Determine the [x, y] coordinate at the center of the cell enclosing the given text.  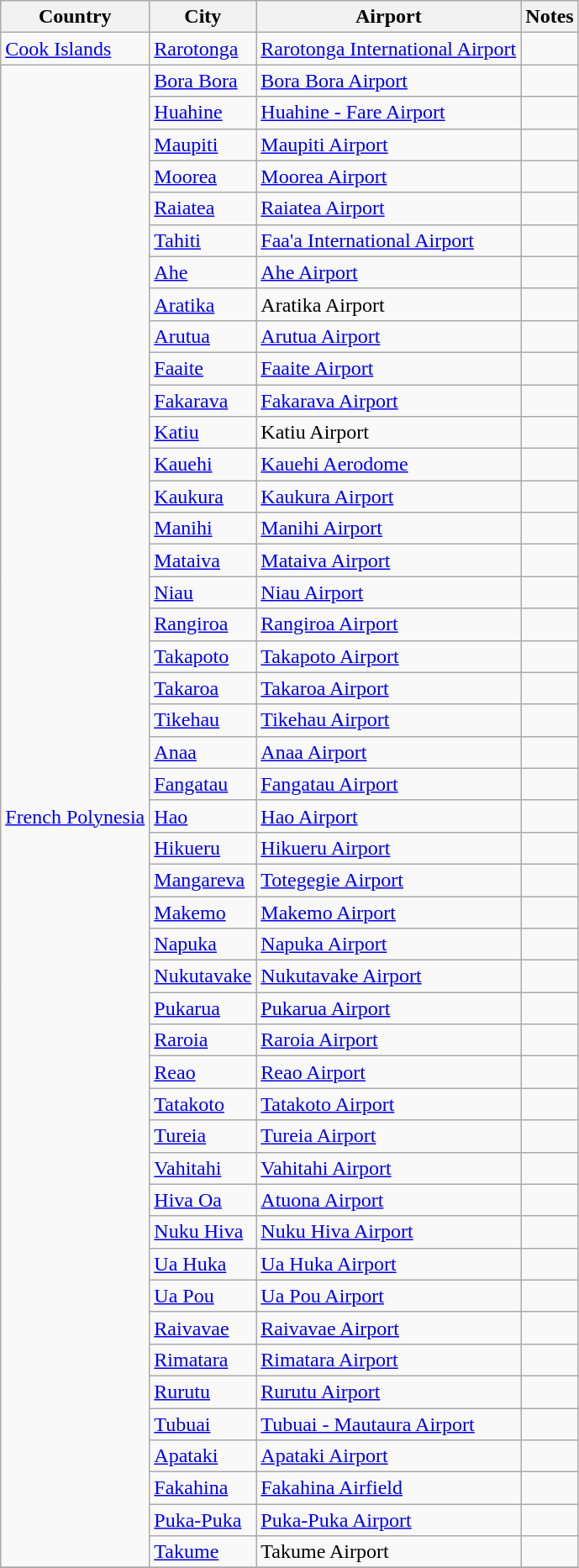
Rangiroa [203, 624]
Rimatara Airport [388, 1360]
Kaukura Airport [388, 497]
Puka-Puka [203, 1520]
Rurutu Airport [388, 1392]
Niau Airport [388, 592]
Reao [203, 1072]
Ua Huka Airport [388, 1264]
Tahiti [203, 240]
Faaite Airport [388, 368]
Pukarua [203, 1008]
Reao Airport [388, 1072]
Nukutavake Airport [388, 976]
Faaite [203, 368]
Tureia [203, 1136]
City [203, 17]
Niau [203, 592]
Raiatea Airport [388, 208]
Moorea Airport [388, 176]
Rarotonga [203, 49]
French Polynesia [76, 817]
Maupiti [203, 145]
Makemo [203, 912]
Fakahina [203, 1488]
Anaa Airport [388, 752]
Raroia Airport [388, 1040]
Cook Islands [76, 49]
Mataiva [203, 560]
Kauehi Aerodome [388, 465]
Apataki [203, 1456]
Pukarua Airport [388, 1008]
Arutua Airport [388, 336]
Huahine - Fare Airport [388, 113]
Nuku Hiva [203, 1232]
Arutua [203, 336]
Hiva Oa [203, 1200]
Tikehau [203, 720]
Takume [203, 1552]
Faa'a International Airport [388, 240]
Bora Bora [203, 81]
Vahitahi Airport [388, 1168]
Airport [388, 17]
Hao [203, 816]
Takapoto Airport [388, 656]
Tureia Airport [388, 1136]
Raivavae Airport [388, 1328]
Manihi Airport [388, 529]
Ua Pou [203, 1296]
Maupiti Airport [388, 145]
Fangatau Airport [388, 784]
Rurutu [203, 1392]
Tikehau Airport [388, 720]
Fakahina Airfield [388, 1488]
Mataiva Airport [388, 560]
Katiu Airport [388, 433]
Hikueru Airport [388, 848]
Bora Bora Airport [388, 81]
Tatakoto Airport [388, 1104]
Katiu [203, 433]
Fakarava Airport [388, 401]
Apataki Airport [388, 1456]
Kauehi [203, 465]
Ahe Airport [388, 272]
Anaa [203, 752]
Aratika [203, 304]
Atuona Airport [388, 1200]
Mangareva [203, 880]
Notes [550, 17]
Napuka [203, 944]
Aratika Airport [388, 304]
Rimatara [203, 1360]
Hao Airport [388, 816]
Takaroa Airport [388, 688]
Raroia [203, 1040]
Tatakoto [203, 1104]
Tubuai [203, 1424]
Ahe [203, 272]
Vahitahi [203, 1168]
Hikueru [203, 848]
Ua Pou Airport [388, 1296]
Nukutavake [203, 976]
Napuka Airport [388, 944]
Huahine [203, 113]
Takapoto [203, 656]
Rarotonga International Airport [388, 49]
Takaroa [203, 688]
Rangiroa Airport [388, 624]
Country [76, 17]
Moorea [203, 176]
Nuku Hiva Airport [388, 1232]
Ua Huka [203, 1264]
Fakarava [203, 401]
Manihi [203, 529]
Fangatau [203, 784]
Raiatea [203, 208]
Tubuai - Mautaura Airport [388, 1424]
Takume Airport [388, 1552]
Makemo Airport [388, 912]
Totegegie Airport [388, 880]
Puka-Puka Airport [388, 1520]
Raivavae [203, 1328]
Kaukura [203, 497]
